Locate the cell with the specified text and output its (X, Y) center coordinate. 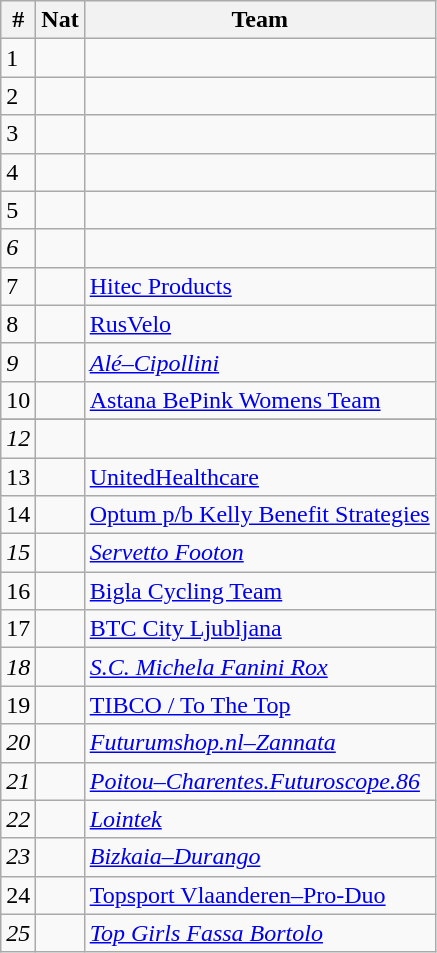
Alé–Cipollini (260, 362)
Top Girls Fassa Bortolo (260, 933)
Lointek (260, 819)
18 (18, 667)
13 (18, 477)
Futurumshop.nl–Zannata (260, 743)
5 (18, 210)
15 (18, 553)
TIBCO / To The Top (260, 705)
22 (18, 819)
Hitec Products (260, 286)
BTC City Ljubljana (260, 629)
23 (18, 857)
2 (18, 96)
Poitou–Charentes.Futuroscope.86 (260, 781)
RusVelo (260, 324)
4 (18, 172)
# (18, 20)
12 (18, 438)
19 (18, 705)
9 (18, 362)
8 (18, 324)
Topsport Vlaanderen–Pro-Duo (260, 895)
20 (18, 743)
25 (18, 933)
7 (18, 286)
24 (18, 895)
Team (260, 20)
Servetto Footon (260, 553)
Astana BePink Womens Team (260, 400)
UnitedHealthcare (260, 477)
3 (18, 134)
6 (18, 248)
S.C. Michela Fanini Rox (260, 667)
Bigla Cycling Team (260, 591)
Nat (60, 20)
1 (18, 58)
17 (18, 629)
Bizkaia–Durango (260, 857)
10 (18, 400)
Optum p/b Kelly Benefit Strategies (260, 515)
21 (18, 781)
14 (18, 515)
16 (18, 591)
